Search for the cell housing the specified text and yield its (X, Y) center coordinate. 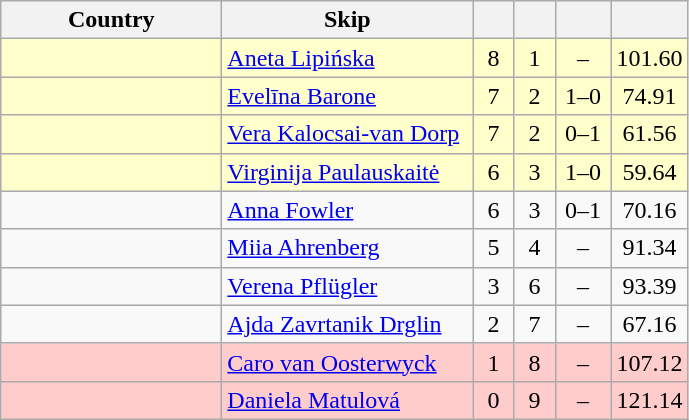
0 (494, 400)
9 (534, 400)
Vera Kalocsai-van Dorp (348, 134)
74.91 (650, 96)
Ajda Zavrtanik Drglin (348, 324)
Anna Fowler (348, 210)
Evelīna Barone (348, 96)
121.14 (650, 400)
107.12 (650, 362)
101.60 (650, 58)
59.64 (650, 172)
5 (494, 248)
Skip (348, 20)
91.34 (650, 248)
Caro van Oosterwyck (348, 362)
Miia Ahrenberg (348, 248)
67.16 (650, 324)
Country (112, 20)
61.56 (650, 134)
70.16 (650, 210)
Verena Pflügler (348, 286)
Virginija Paulauskaitė (348, 172)
93.39 (650, 286)
Aneta Lipińska (348, 58)
Daniela Matulová (348, 400)
4 (534, 248)
